Find where the given text appears and provide that cell's center as (X, Y) coordinate. 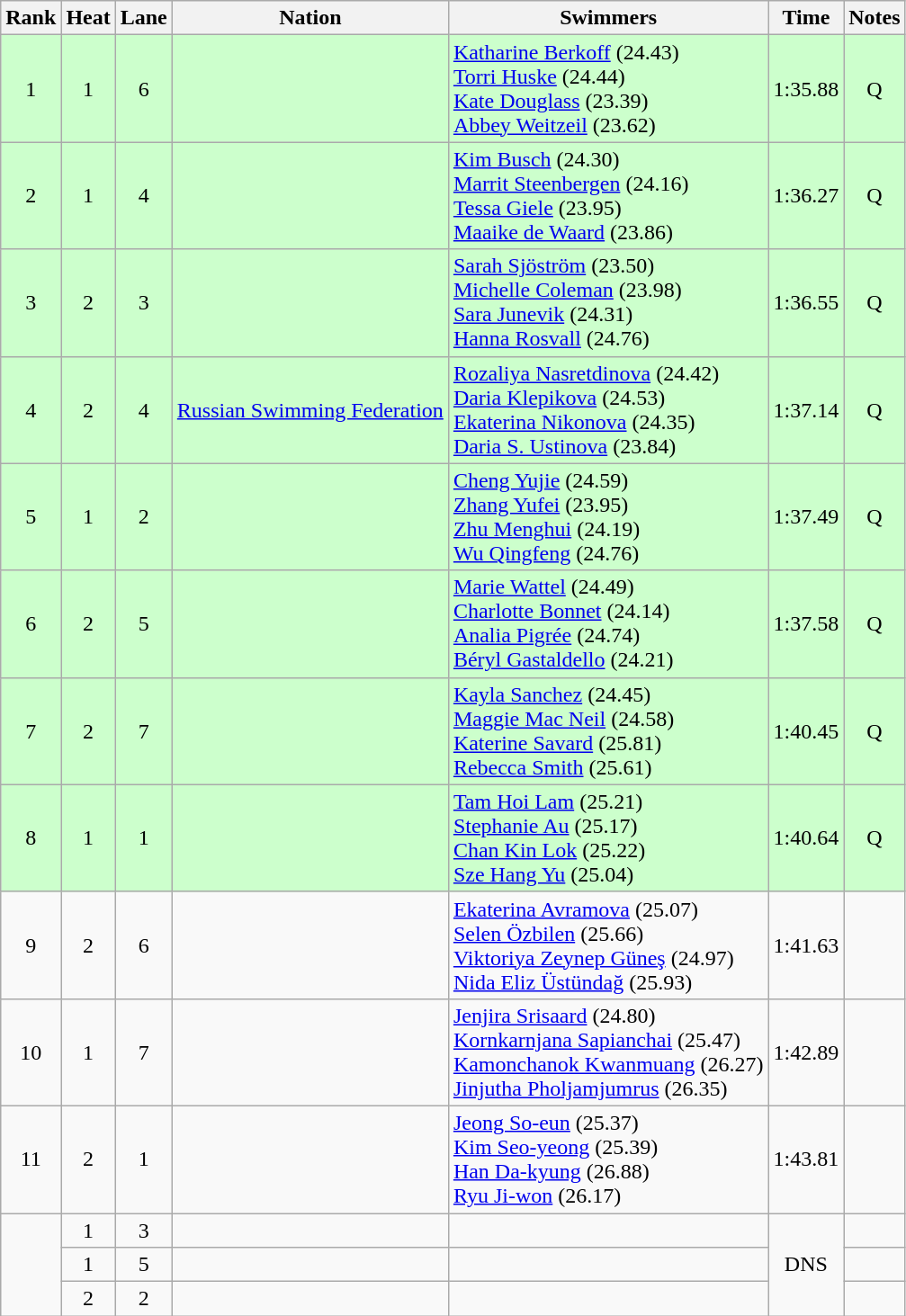
1:37.58 (806, 624)
Katharine Berkoff (24.43)Torri Huske (24.44)Kate Douglass (23.39)Abbey Weitzeil (23.62) (608, 88)
Time (806, 18)
11 (31, 1159)
10 (31, 1052)
Rank (31, 18)
Jenjira Srisaard (24.80)Kornkarnjana Sapianchai (25.47)Kamonchanok Kwanmuang (26.27)Jinjutha Pholjamjumrus (26.35) (608, 1052)
Kim Busch (24.30)Marrit Steenbergen (24.16)Tessa Giele (23.95)Maaike de Waard (23.86) (608, 196)
Jeong So-eun (25.37)Kim Seo-yeong (25.39)Han Da-kyung (26.88)Ryu Ji-won (26.17) (608, 1159)
Nation (309, 18)
DNS (806, 1264)
Marie Wattel (24.49)Charlotte Bonnet (24.14)Analia Pigrée (24.74)Béryl Gastaldello (24.21) (608, 624)
1:43.81 (806, 1159)
Russian Swimming Federation (309, 410)
Lane (144, 18)
1:42.89 (806, 1052)
1:35.88 (806, 88)
9 (31, 944)
Sarah Sjöström (23.50)Michelle Coleman (23.98)Sara Junevik (24.31)Hanna Rosvall (24.76) (608, 302)
1:40.64 (806, 838)
1:41.63 (806, 944)
Heat (88, 18)
Kayla Sanchez (24.45)Maggie Mac Neil (24.58)Katerine Savard (25.81)Rebecca Smith (25.61) (608, 730)
8 (31, 838)
1:36.55 (806, 302)
Rozaliya Nasretdinova (24.42)Daria Klepikova (24.53)Ekaterina Nikonova (24.35)Daria S. Ustinova (23.84) (608, 410)
Cheng Yujie (24.59)Zhang Yufei (23.95)Zhu Menghui (24.19)Wu Qingfeng (24.76) (608, 516)
1:40.45 (806, 730)
Tam Hoi Lam (25.21)Stephanie Au (25.17)Chan Kin Lok (25.22)Sze Hang Yu (25.04) (608, 838)
1:37.14 (806, 410)
1:37.49 (806, 516)
Notes (875, 18)
1:36.27 (806, 196)
Swimmers (608, 18)
Ekaterina Avramova (25.07)Selen Özbilen (25.66)Viktoriya Zeynep Güneş (24.97)Nida Eliz Üstündağ (25.93) (608, 944)
